Search for the cell housing the specified text and yield its (x, y) center coordinate. 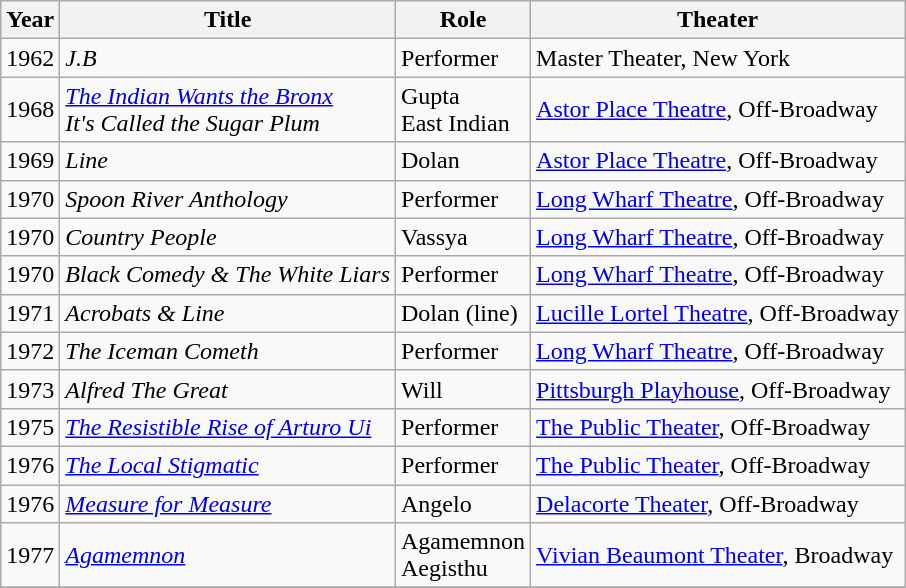
1968 (30, 110)
1973 (30, 389)
Line (228, 161)
Master Theater, New York (718, 58)
Dolan (line) (464, 313)
Black Comedy & The White Liars (228, 275)
Vivian Beaumont Theater, Broadway (718, 556)
Delacorte Theater, Off-Broadway (718, 503)
Title (228, 20)
Will (464, 389)
The Local Stigmatic (228, 465)
Alfred The Great (228, 389)
Role (464, 20)
The Resistible Rise of Arturo Ui (228, 427)
1971 (30, 313)
1969 (30, 161)
1975 (30, 427)
1972 (30, 351)
Vassya (464, 237)
Agamemnon Aegisthu (464, 556)
Country People (228, 237)
The Indian Wants the Bronx It's Called the Sugar Plum (228, 110)
Acrobats & Line (228, 313)
Lucille Lortel Theatre, Off-Broadway (718, 313)
1977 (30, 556)
Pittsburgh Playhouse, Off-Broadway (718, 389)
Gupta East Indian (464, 110)
Angelo (464, 503)
Theater (718, 20)
1962 (30, 58)
J.B (228, 58)
Dolan (464, 161)
Measure for Measure (228, 503)
The Iceman Cometh (228, 351)
Spoon River Anthology (228, 199)
Year (30, 20)
Agamemnon (228, 556)
